Find where the given text appears and provide that cell's center as [x, y] coordinate. 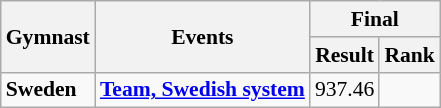
Final [375, 19]
Team, Swedish system [202, 90]
Result [344, 55]
Events [202, 36]
Gymnast [48, 36]
937.46 [344, 90]
Sweden [48, 90]
Rank [410, 55]
